Locate the cell with the specified text and output its [X, Y] center coordinate. 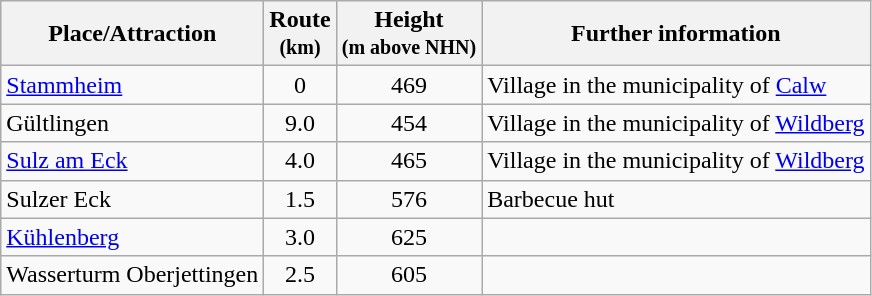
469 [408, 85]
Village in the municipality of Calw [676, 85]
Height(m above NHN) [408, 34]
2.5 [300, 275]
9.0 [300, 123]
0 [300, 85]
Sulzer Eck [132, 199]
Kühlenberg [132, 237]
454 [408, 123]
Stammheim [132, 85]
465 [408, 161]
Route(km) [300, 34]
Sulz am Eck [132, 161]
Further information [676, 34]
576 [408, 199]
Barbecue hut [676, 199]
625 [408, 237]
Wasserturm Oberjettingen [132, 275]
1.5 [300, 199]
Gültlingen [132, 123]
4.0 [300, 161]
3.0 [300, 237]
Place/Attraction [132, 34]
605 [408, 275]
